Find where the given text appears and provide that cell's center as (X, Y) coordinate. 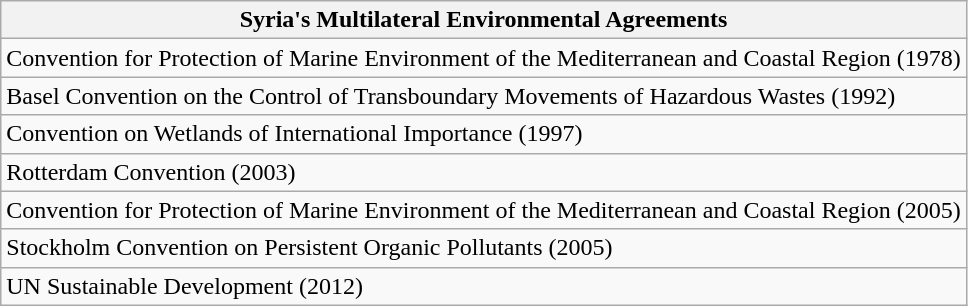
Syria's Multilateral Environmental Agreements (484, 20)
Rotterdam Convention (2003) (484, 172)
UN Sustainable Development (2012) (484, 286)
Convention on Wetlands of International Importance (1997) (484, 134)
Basel Convention on the Control of Transboundary Movements of Hazardous Wastes (1992) (484, 96)
Convention for Protection of Marine Environment of the Mediterranean and Coastal Region (2005) (484, 210)
Convention for Protection of Marine Environment of the Mediterranean and Coastal Region (1978) (484, 58)
Stockholm Convention on Persistent Organic Pollutants (2005) (484, 248)
